Find where the given text appears and provide that cell's center as (x, y) coordinate. 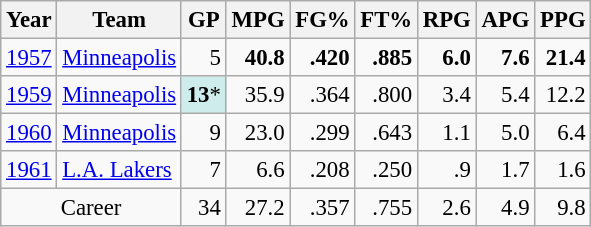
.643 (386, 133)
4.9 (506, 208)
.800 (386, 95)
L.A. Lakers (119, 170)
MPG (258, 20)
1959 (29, 95)
1957 (29, 58)
6.6 (258, 170)
1.1 (446, 133)
5.0 (506, 133)
9.8 (563, 208)
.885 (386, 58)
7 (204, 170)
.357 (322, 208)
6.4 (563, 133)
APG (506, 20)
13* (204, 95)
34 (204, 208)
2.6 (446, 208)
.299 (322, 133)
23.0 (258, 133)
27.2 (258, 208)
FT% (386, 20)
PPG (563, 20)
40.8 (258, 58)
RPG (446, 20)
5 (204, 58)
.755 (386, 208)
3.4 (446, 95)
6.0 (446, 58)
1961 (29, 170)
1.7 (506, 170)
.420 (322, 58)
9 (204, 133)
1960 (29, 133)
5.4 (506, 95)
Team (119, 20)
.208 (322, 170)
21.4 (563, 58)
.250 (386, 170)
.364 (322, 95)
Year (29, 20)
GP (204, 20)
12.2 (563, 95)
.9 (446, 170)
7.6 (506, 58)
FG% (322, 20)
35.9 (258, 95)
Career (92, 208)
1.6 (563, 170)
